Find where the given text appears and provide that cell's center as [x, y] coordinate. 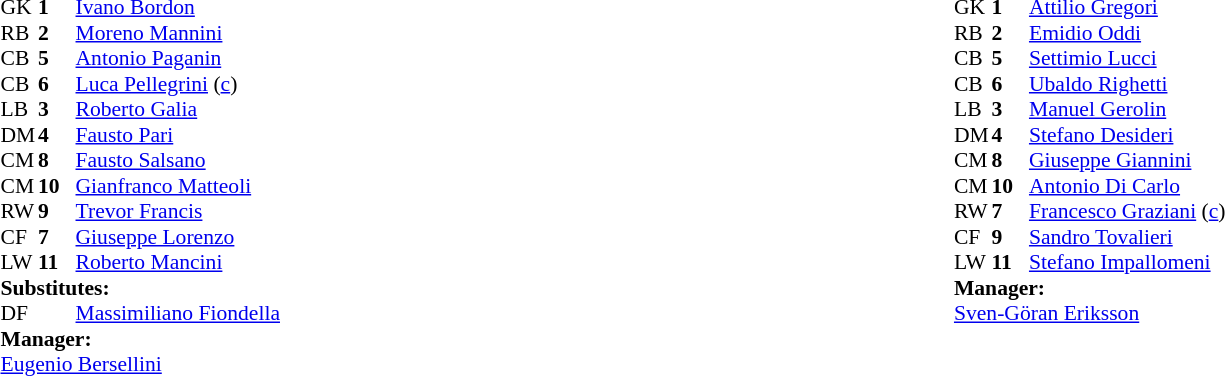
Manager: [140, 339]
Massimiliano Fiondella [178, 313]
Trevor Francis [178, 211]
Fausto Salsano [178, 161]
Roberto Galia [178, 109]
Giuseppe Lorenzo [178, 237]
Substitutes: [140, 288]
Luca Pellegrini (c) [178, 84]
Gianfranco Matteoli [178, 186]
Moreno Mannini [178, 33]
DF [20, 313]
Roberto Mancini [178, 263]
Fausto Pari [178, 135]
Antonio Paganin [178, 59]
